For the text-containing cell, return its midpoint in (x, y) coordinate format. 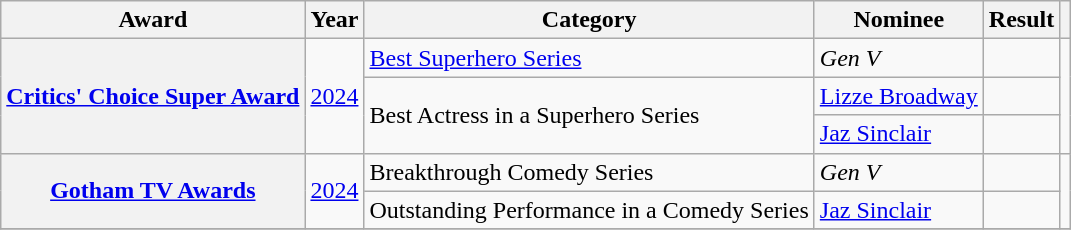
Result (1021, 20)
Lizze Broadway (898, 96)
Award (153, 20)
Category (589, 20)
Breakthrough Comedy Series (589, 172)
Gotham TV Awards (153, 191)
Year (334, 20)
Best Superhero Series (589, 58)
Best Actress in a Superhero Series (589, 115)
Nominee (898, 20)
Critics' Choice Super Award (153, 96)
Outstanding Performance in a Comedy Series (589, 210)
